Output the (x, y) coordinate of the center of the cell containing the given text.  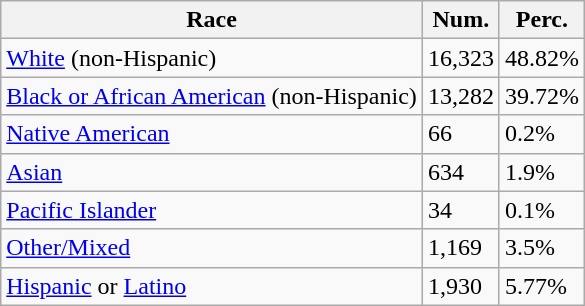
Perc. (542, 20)
48.82% (542, 58)
Race (212, 20)
White (non-Hispanic) (212, 58)
5.77% (542, 286)
Hispanic or Latino (212, 286)
1,930 (460, 286)
0.2% (542, 134)
34 (460, 210)
Other/Mixed (212, 248)
3.5% (542, 248)
16,323 (460, 58)
13,282 (460, 96)
634 (460, 172)
66 (460, 134)
1.9% (542, 172)
Native American (212, 134)
39.72% (542, 96)
0.1% (542, 210)
Pacific Islander (212, 210)
Black or African American (non-Hispanic) (212, 96)
Asian (212, 172)
Num. (460, 20)
1,169 (460, 248)
